Provide the [X, Y] coordinate of the cell's center where the given text is located.  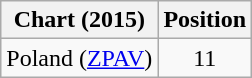
Poland (ZPAV) [80, 58]
11 [205, 58]
Position [205, 20]
Chart (2015) [80, 20]
